Capture the cell that displays the provided text and extract its [x, y] central coordinate. 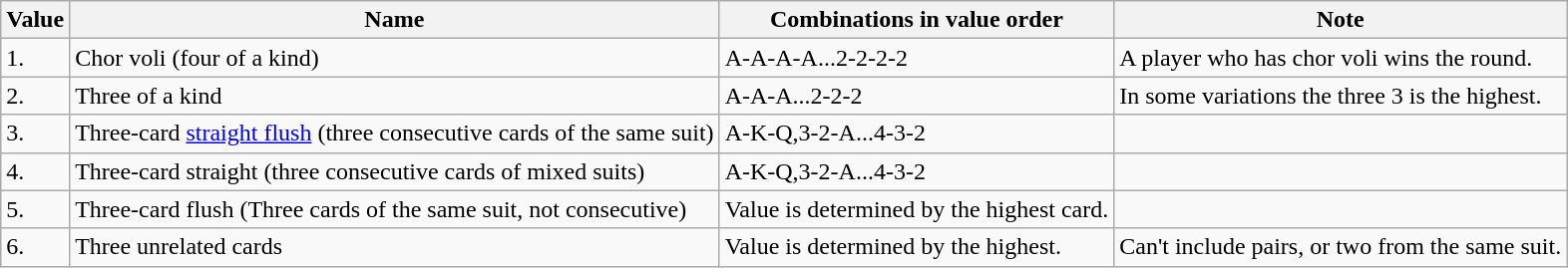
In some variations the three 3 is the highest. [1341, 96]
A player who has chor voli wins the round. [1341, 58]
2. [36, 96]
5. [36, 209]
Three-card straight (three consecutive cards of mixed suits) [395, 171]
Three of a kind [395, 96]
Can't include pairs, or two from the same suit. [1341, 247]
Note [1341, 20]
Three-card flush (Three cards of the same suit, not consecutive) [395, 209]
Combinations in value order [917, 20]
Value is determined by the highest card. [917, 209]
1. [36, 58]
4. [36, 171]
A-A-A-A...2-2-2-2 [917, 58]
Three-card straight flush (three consecutive cards of the same suit) [395, 134]
6. [36, 247]
Three unrelated cards [395, 247]
Name [395, 20]
3. [36, 134]
Value is determined by the highest. [917, 247]
Value [36, 20]
A-A-A...2-2-2 [917, 96]
Chor voli (four of a kind) [395, 58]
